Return the (X, Y) coordinate for the center point of the cell that contains the specified text.  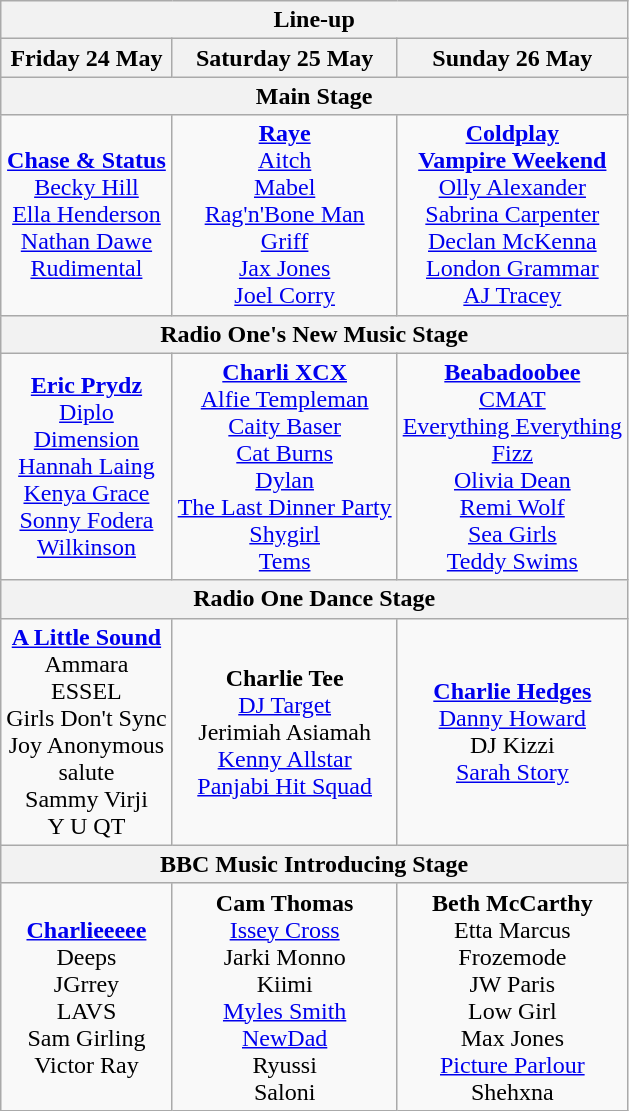
Friday 24 May (86, 58)
Cam Thomas Issey Cross Jarki Monno Kiimi Myles Smith NewDad Ryussi Saloni (284, 996)
Raye Aitch Mabel Rag'n'Bone Man Griff Jax Jones Joel Corry (284, 215)
Eric Prydz Diplo Dimension Hannah Laing Kenya Grace Sonny Fodera Wilkinson (86, 466)
Charli XCX Alfie Templeman Caity Baser Cat Burns Dylan The Last Dinner Party Shygirl Tems (284, 466)
Line-up (314, 20)
A Little Sound Ammara ESSEL Girls Don't Sync Joy Anonymous salute Sammy Virji Y U QT (86, 732)
BBC Music Introducing Stage (314, 864)
Charlie Hedges Danny Howard DJ Kizzi Sarah Story (512, 732)
Beth McCarthy Etta Marcus Frozemode JW Paris Low Girl Max Jones Picture Parlour Shehxna (512, 996)
Main Stage (314, 96)
Sunday 26 May (512, 58)
Beabadoobee CMAT Everything Everything Fizz Olivia Dean Remi Wolf Sea Girls Teddy Swims (512, 466)
Charlieeeee Deeps JGrrey LAVS Sam Girling Victor Ray (86, 996)
Charlie Tee DJ Target Jerimiah Asiamah Kenny Allstar Panjabi Hit Squad (284, 732)
Chase & Status Becky Hill Ella Henderson Nathan Dawe Rudimental (86, 215)
Coldplay Vampire Weekend Olly Alexander Sabrina Carpenter Declan McKenna London Grammar AJ Tracey (512, 215)
Radio One Dance Stage (314, 599)
Saturday 25 May (284, 58)
Radio One's New Music Stage (314, 334)
